From the cell containing the given text, extract its center point as (x, y) coordinate. 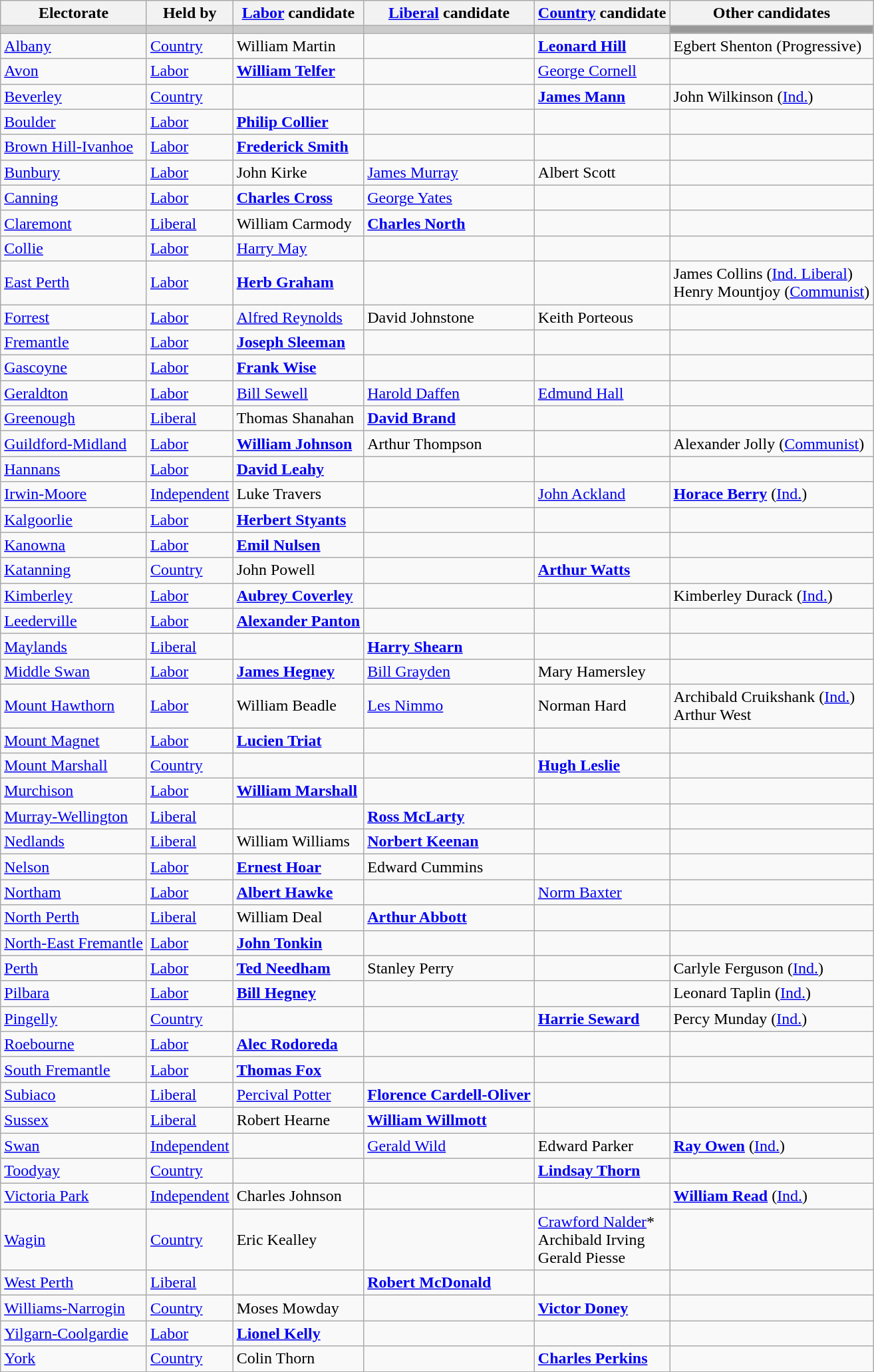
Kalgoorlie (74, 520)
Albert Hawke (298, 892)
Charles Perkins (602, 1359)
Alexander Jolly (Communist) (772, 444)
John Kirke (298, 172)
William Beadle (298, 705)
Toodyay (74, 1171)
Norbert Keenan (450, 842)
William Willmott (450, 1120)
Les Nimmo (450, 705)
Leonard Hill (602, 46)
Alfred Reynolds (298, 317)
Herbert Styants (298, 520)
Bill Grayden (450, 671)
Held by (190, 13)
Joseph Sleeman (298, 343)
William Deal (298, 918)
Sussex (74, 1120)
Arthur Abbott (450, 918)
Egbert Shenton (Progressive) (772, 46)
Ray Owen (Ind.) (772, 1145)
Hugh Leslie (602, 766)
Beverley (74, 96)
Collie (74, 248)
North Perth (74, 918)
William Telfer (298, 71)
George Yates (450, 198)
Mount Marshall (74, 766)
Avon (74, 71)
Philip Collier (298, 122)
Moses Mowday (298, 1308)
Thomas Fox (298, 1069)
John Wilkinson (Ind.) (772, 96)
Arthur Thompson (450, 444)
Charles Cross (298, 198)
David Brand (450, 419)
Other candidates (772, 13)
Brown Hill-Ivanhoe (74, 147)
Mount Hawthorn (74, 705)
James Collins (Ind. Liberal) Henry Mountjoy (Communist) (772, 282)
Florence Cardell-Oliver (450, 1095)
York (74, 1359)
Geraldton (74, 393)
Robert Hearne (298, 1120)
Harry Shearn (450, 646)
John Tonkin (298, 943)
South Fremantle (74, 1069)
Ernest Hoar (298, 867)
Pingelly (74, 1019)
Victoria Park (74, 1196)
Norm Baxter (602, 892)
Horace Berry (Ind.) (772, 494)
John Ackland (602, 494)
Swan (74, 1145)
Wagin (74, 1240)
Nedlands (74, 842)
Charles Johnson (298, 1196)
Mary Hamersley (602, 671)
Edmund Hall (602, 393)
Harrie Seward (602, 1019)
Edward Parker (602, 1145)
Fremantle (74, 343)
Emil Nulsen (298, 545)
Kimberley (74, 596)
Harry May (298, 248)
James Murray (450, 172)
Guildford-Midland (74, 444)
David Leahy (298, 469)
Middle Swan (74, 671)
Murray-Wellington (74, 816)
Liberal candidate (450, 13)
Pilbara (74, 993)
Perth (74, 968)
Hannans (74, 469)
Alexander Panton (298, 621)
William Carmody (298, 223)
Colin Thorn (298, 1359)
William Martin (298, 46)
Ross McLarty (450, 816)
William Marshall (298, 791)
Albert Scott (602, 172)
William Johnson (298, 444)
Carlyle Ferguson (Ind.) (772, 968)
John Powell (298, 570)
Nelson (74, 867)
Lucien Triat (298, 741)
Gerald Wild (450, 1145)
Harold Daffen (450, 393)
West Perth (74, 1283)
Frederick Smith (298, 147)
Electorate (74, 13)
North-East Fremantle (74, 943)
Victor Doney (602, 1308)
Frank Wise (298, 368)
Archibald Cruikshank (Ind.) Arthur West (772, 705)
Arthur Watts (602, 570)
Robert McDonald (450, 1283)
David Johnstone (450, 317)
Kanowna (74, 545)
Ted Needham (298, 968)
William Read (Ind.) (772, 1196)
James Mann (602, 96)
Murchison (74, 791)
Lionel Kelly (298, 1333)
George Cornell (602, 71)
Greenough (74, 419)
Northam (74, 892)
Herb Graham (298, 282)
James Hegney (298, 671)
Leonard Taplin (Ind.) (772, 993)
Country candidate (602, 13)
Stanley Perry (450, 968)
Labor candidate (298, 13)
Boulder (74, 122)
Katanning (74, 570)
Mount Magnet (74, 741)
Kimberley Durack (Ind.) (772, 596)
Luke Travers (298, 494)
Keith Porteous (602, 317)
Subiaco (74, 1095)
Leederville (74, 621)
East Perth (74, 282)
Gascoyne (74, 368)
Alec Rodoreda (298, 1044)
Lindsay Thorn (602, 1171)
Norman Hard (602, 705)
Crawford Nalder* Archibald Irving Gerald Piesse (602, 1240)
Edward Cummins (450, 867)
Irwin-Moore (74, 494)
Charles North (450, 223)
William Williams (298, 842)
Maylands (74, 646)
Roebourne (74, 1044)
Aubrey Coverley (298, 596)
Percy Munday (Ind.) (772, 1019)
Albany (74, 46)
Eric Kealley (298, 1240)
Bill Sewell (298, 393)
Claremont (74, 223)
Bill Hegney (298, 993)
Canning (74, 198)
Forrest (74, 317)
Yilgarn-Coolgardie (74, 1333)
Williams-Narrogin (74, 1308)
Bunbury (74, 172)
Percival Potter (298, 1095)
Thomas Shanahan (298, 419)
